Pinpoint the cell where the given text exists, returning its (X, Y) midpoint coordinate. 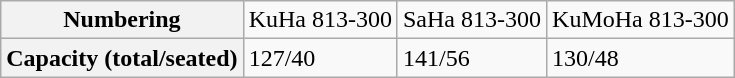
Numbering (122, 20)
KuMoHa 813-300 (641, 20)
Capacity (total/seated) (122, 58)
KuHa 813-300 (320, 20)
127/40 (320, 58)
SaHa 813-300 (472, 20)
130/48 (641, 58)
141/56 (472, 58)
